Return [X, Y] of the center of cell containing provided text 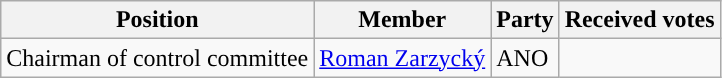
Member [402, 20]
Position [158, 20]
Party [525, 20]
Chairman of control committee [158, 58]
Received votes [640, 20]
ANO [525, 58]
Roman Zarzycký [402, 58]
